Find where the given text appears and provide that cell's center as (X, Y) coordinate. 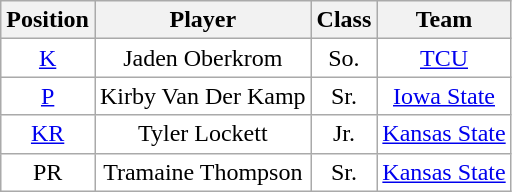
Class (344, 20)
PR (48, 172)
Tramaine Thompson (202, 172)
Jr. (344, 134)
Iowa State (444, 96)
Tyler Lockett (202, 134)
TCU (444, 58)
P (48, 96)
So. (344, 58)
Kirby Van Der Kamp (202, 96)
Team (444, 20)
Jaden Oberkrom (202, 58)
KR (48, 134)
K (48, 58)
Player (202, 20)
Position (48, 20)
